Extract the (x, y) coordinate from the center of the cell holding the provided text.  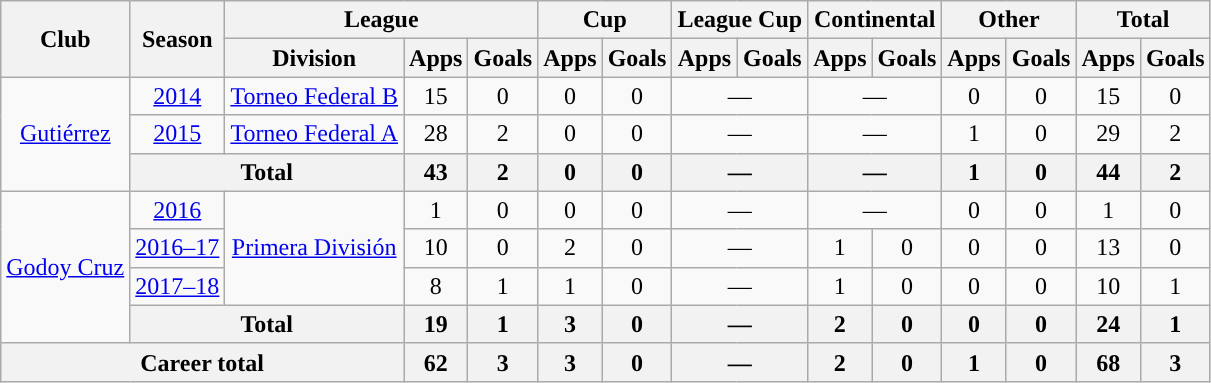
19 (436, 324)
62 (436, 362)
Continental (875, 20)
Season (178, 39)
Torneo Federal B (314, 96)
44 (1108, 172)
24 (1108, 324)
Cup (605, 20)
Other (1009, 20)
League Cup (740, 20)
League (382, 20)
2014 (178, 96)
Gutiérrez (66, 134)
Division (314, 58)
29 (1108, 134)
Club (66, 39)
Primera División (314, 248)
2016 (178, 210)
8 (436, 286)
43 (436, 172)
2016–17 (178, 248)
2015 (178, 134)
13 (1108, 248)
2017–18 (178, 286)
Torneo Federal A (314, 134)
68 (1108, 362)
Godoy Cruz (66, 267)
Career total (202, 362)
28 (436, 134)
